Extract the (X, Y) coordinate from the center of the cell holding the provided text.  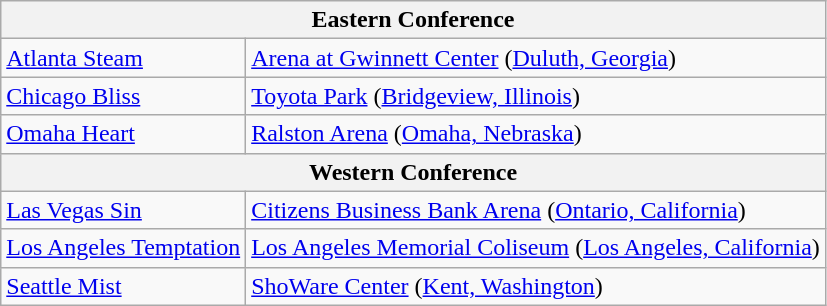
Toyota Park (Bridgeview, Illinois) (536, 96)
Ralston Arena (Omaha, Nebraska) (536, 134)
ShoWare Center (Kent, Washington) (536, 286)
Los Angeles Memorial Coliseum (Los Angeles, California) (536, 248)
Omaha Heart (124, 134)
Atlanta Steam (124, 58)
Seattle Mist (124, 286)
Los Angeles Temptation (124, 248)
Citizens Business Bank Arena (Ontario, California) (536, 210)
Las Vegas Sin (124, 210)
Chicago Bliss (124, 96)
Arena at Gwinnett Center (Duluth, Georgia) (536, 58)
Eastern Conference (414, 20)
Western Conference (414, 172)
